Find where the given text appears and provide that cell's center as (x, y) coordinate. 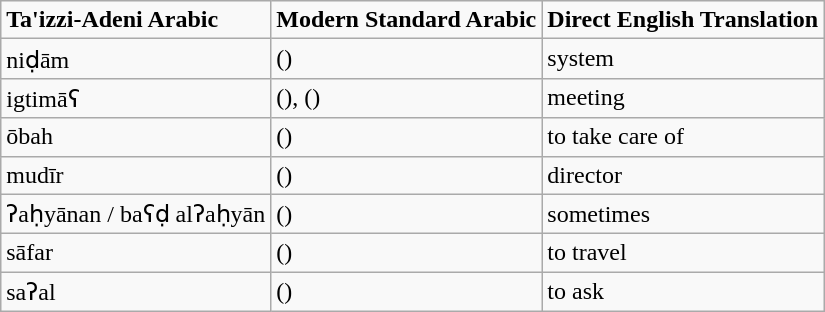
Direct English Translation (683, 20)
to ask (683, 292)
Ta'izzi-Adeni Arabic (136, 20)
(), () (406, 98)
sāfar (136, 253)
mudīr (136, 175)
ʔaḥyānan / baʕḍ alʔaḥyān (136, 214)
saʔal (136, 292)
to travel (683, 253)
to take care of (683, 137)
Modern Standard Arabic (406, 20)
igtimāʕ (136, 98)
ōbah (136, 137)
director (683, 175)
sometimes (683, 214)
meeting (683, 98)
niḍām (136, 59)
system (683, 59)
